Provide the [X, Y] coordinate of the cell's center where the given text is located.  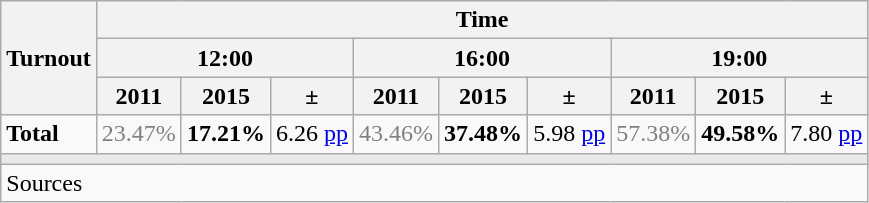
Sources [434, 183]
17.21% [226, 134]
12:00 [224, 58]
16:00 [482, 58]
6.26 pp [312, 134]
Turnout [49, 58]
7.80 pp [826, 134]
Time [482, 20]
19:00 [740, 58]
49.58% [740, 134]
37.48% [484, 134]
Total [49, 134]
57.38% [654, 134]
43.46% [396, 134]
23.47% [138, 134]
5.98 pp [570, 134]
